Determine the [X, Y] coordinate at the center of the cell enclosing the given text.  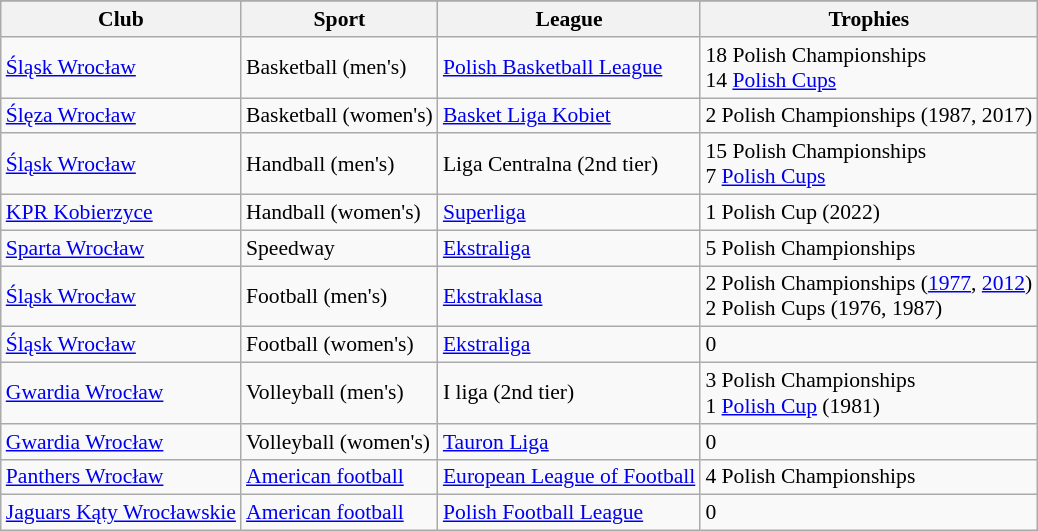
3 Polish Championships1 Polish Cup (1981) [868, 394]
1 Polish Cup (2022) [868, 213]
Liga Centralna (2nd tier) [569, 164]
Basketball (men's) [340, 68]
Tauron Liga [569, 442]
Polish Basketball League [569, 68]
Handball (men's) [340, 164]
Football (women's) [340, 345]
4 Polish Championships [868, 477]
5 Polish Championships [868, 248]
Superliga [569, 213]
Sparta Wrocław [121, 248]
Club [121, 19]
European League of Football [569, 477]
Panthers Wrocław [121, 477]
Speedway [340, 248]
Basketball (women's) [340, 116]
15 Polish Championships7 Polish Cups [868, 164]
Basket Liga Kobiet [569, 116]
Volleyball (women's) [340, 442]
Ekstraklasa [569, 296]
18 Polish Championships14 Polish Cups [868, 68]
2 Polish Championships (1977, 2012)2 Polish Cups (1976, 1987) [868, 296]
Polish Football League [569, 513]
Handball (women's) [340, 213]
Trophies [868, 19]
KPR Kobierzyce [121, 213]
2 Polish Championships (1987, 2017) [868, 116]
I liga (2nd tier) [569, 394]
League [569, 19]
Volleyball (men's) [340, 394]
Sport [340, 19]
Jaguars Kąty Wrocławskie [121, 513]
Ślęza Wrocław [121, 116]
Football (men's) [340, 296]
